Pinpoint the cell where the given text exists, returning its (x, y) midpoint coordinate. 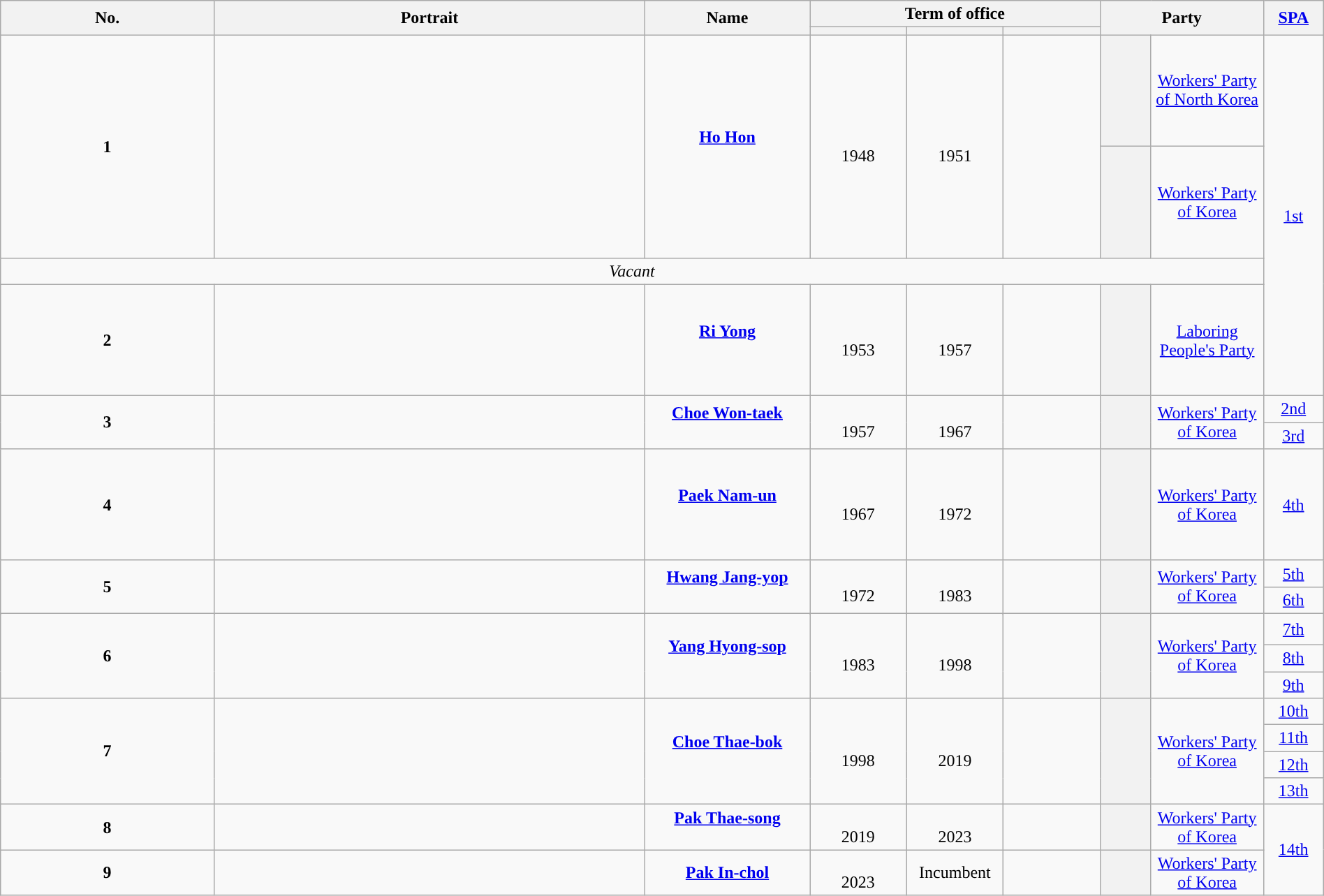
14th (1293, 850)
No. (108, 18)
Choe Won-taek (727, 423)
Ri Yong (727, 340)
7 (108, 751)
12th (1293, 765)
4th (1293, 505)
SPA (1293, 18)
Yang Hyong-sop (727, 655)
Name (727, 18)
Choe Thae-bok (727, 751)
6 (108, 655)
1953 (859, 340)
9th (1293, 685)
Pak Thae-song (727, 827)
Workers' Party of North Korea (1207, 91)
Party (1182, 18)
8 (108, 827)
11th (1293, 738)
Laboring People's Party (1207, 340)
1st (1293, 215)
Incumbent (955, 873)
Paek Nam-un (727, 505)
1 (108, 147)
3rd (1293, 436)
Pak In-chol (727, 873)
10th (1293, 712)
8th (1293, 658)
3 (108, 423)
5 (108, 587)
Term of office (955, 14)
Hwang Jang-yop (727, 587)
9 (108, 873)
2 (108, 340)
7th (1293, 629)
13th (1293, 791)
2nd (1293, 409)
1951 (955, 147)
5th (1293, 573)
Portrait (429, 18)
6th (1293, 600)
Ho Hon (727, 147)
4 (108, 505)
Vacant (632, 271)
1948 (859, 147)
